Locate the cell with the specified text and output its (X, Y) center coordinate. 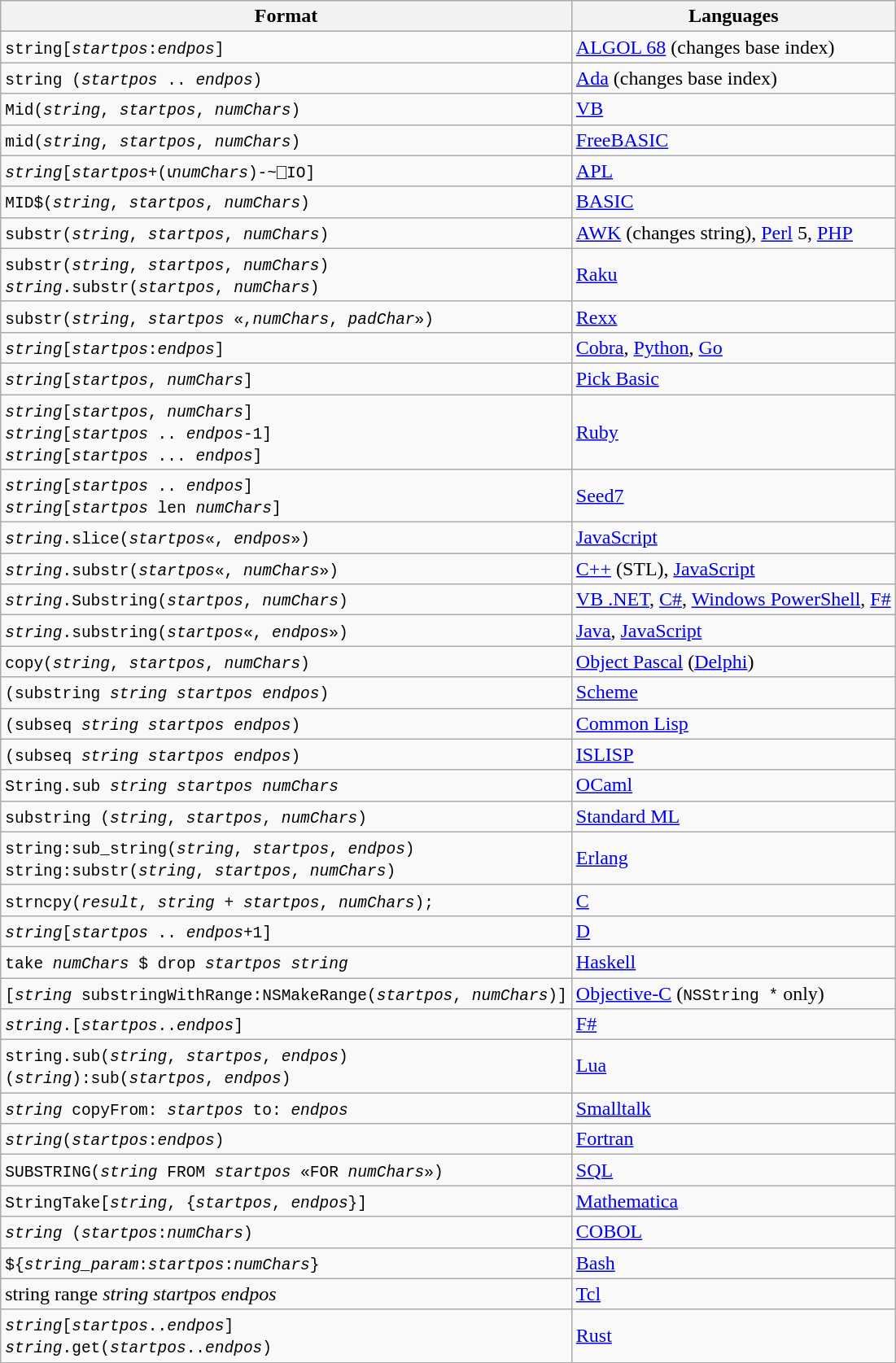
[string substringWithRange:NSMakeRange(startpos, numChars)] (286, 994)
C++ (STL), JavaScript (733, 569)
string[startpos..endpos]string.get(startpos..endpos) (286, 1336)
MID$(string, startpos, numChars) (286, 202)
VB .NET, C#, Windows PowerShell, F# (733, 600)
Java, JavaScript (733, 631)
C (733, 900)
Objective-C (NSString * only) (733, 994)
string[startpos, numChars]string[startpos .. endpos-1]string[startpos ... endpos] (286, 431)
string.Substring(startpos, numChars) (286, 600)
D (733, 931)
string copyFrom: startpos to: endpos (286, 1108)
string.substring(startpos«, endpos») (286, 631)
string[startpos .. endpos]string[startpos len numChars] (286, 496)
StringTake[string, {startpos, endpos}] (286, 1201)
Rexx (733, 317)
AWK (changes string), Perl 5, PHP (733, 233)
Scheme (733, 692)
VB (733, 109)
SQL (733, 1170)
String.sub string startpos numChars (286, 785)
${string_param:startpos:numChars} (286, 1263)
Common Lisp (733, 723)
Seed7 (733, 496)
Erlang (733, 858)
APL (733, 171)
string[startpos+(⍳numChars)-~⎕IO] (286, 171)
JavaScript (733, 538)
Ruby (733, 431)
ALGOL 68 (changes base index) (733, 47)
string (startpos .. endpos) (286, 78)
Haskell (733, 962)
Rust (733, 1336)
Bash (733, 1263)
OCaml (733, 785)
mid(string, startpos, numChars) (286, 140)
string[startpos, numChars] (286, 378)
string.substr(startpos«, numChars») (286, 569)
Languages (733, 16)
FreeBASIC (733, 140)
Standard ML (733, 816)
strncpy(result, string + startpos, numChars); (286, 900)
F# (733, 1024)
string (startpos:numChars) (286, 1232)
Mid(string, startpos, numChars) (286, 109)
Mathematica (733, 1201)
Object Pascal (Delphi) (733, 662)
SUBSTRING(string FROM startpos «FOR numChars») (286, 1170)
Fortran (733, 1139)
BASIC (733, 202)
substr(string, startpos, numChars) (286, 233)
Cobra, Python, Go (733, 347)
string[startpos .. endpos+1] (286, 931)
(substring string startpos endpos) (286, 692)
string.sub(string, startpos, endpos)(string):sub(startpos, endpos) (286, 1066)
take numChars $ drop startpos string (286, 962)
copy(string, startpos, numChars) (286, 662)
Tcl (733, 1294)
substr(string, startpos «,numChars, padChar») (286, 317)
string range string startpos endpos (286, 1294)
substr(string, startpos, numChars)string.substr(startpos, numChars) (286, 275)
Ada (changes base index) (733, 78)
Raku (733, 275)
Lua (733, 1066)
Format (286, 16)
string.[startpos..endpos] (286, 1024)
string(startpos:endpos) (286, 1139)
COBOL (733, 1232)
ISLISP (733, 754)
Pick Basic (733, 378)
Smalltalk (733, 1108)
string:sub_string(string, startpos, endpos)string:substr(string, startpos, numChars) (286, 858)
substring (string, startpos, numChars) (286, 816)
string.slice(startpos«, endpos») (286, 538)
